Capture the cell that displays the provided text and extract its [X, Y] central coordinate. 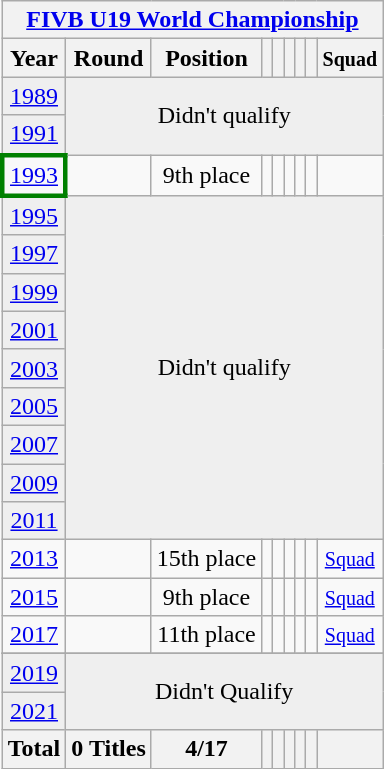
2003 [34, 368]
4/17 [206, 749]
2021 [34, 711]
2005 [34, 406]
2007 [34, 444]
1995 [34, 216]
2019 [34, 673]
2015 [34, 597]
2011 [34, 521]
Position [206, 58]
11th place [206, 635]
1993 [34, 174]
Year [34, 58]
2013 [34, 559]
1991 [34, 135]
2001 [34, 330]
1999 [34, 292]
Didn't Qualify [224, 692]
FIVB U19 World Championship [192, 20]
1989 [34, 96]
2009 [34, 483]
15th place [206, 559]
Round [109, 58]
0 Titles [109, 749]
Total [34, 749]
2017 [34, 635]
1997 [34, 254]
